Return the (X, Y) coordinate for the center point of the cell that contains the specified text.  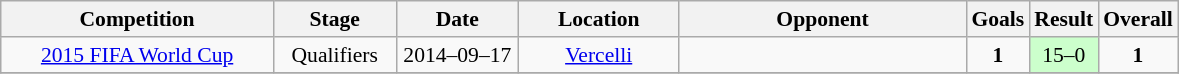
Opponent (823, 19)
Qualifiers (334, 55)
15–0 (1064, 55)
Result (1064, 19)
Location (599, 19)
Overall (1138, 19)
Date (458, 19)
2014–09–17 (458, 55)
Stage (334, 19)
2015 FIFA World Cup (138, 55)
Vercelli (599, 55)
Goals (998, 19)
Competition (138, 19)
